Identify which cell holds the provided text, then report its (x, y) central coordinate. 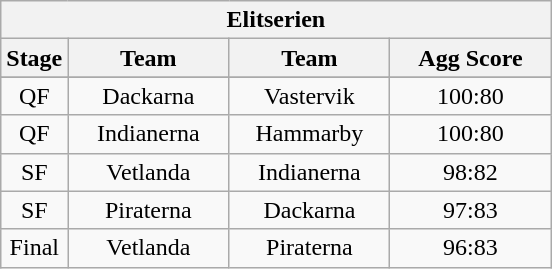
Hammarby (310, 134)
96:83 (470, 248)
Vastervik (310, 96)
Agg Score (470, 58)
Stage (34, 58)
97:83 (470, 210)
98:82 (470, 172)
Final (34, 248)
Elitserien (276, 20)
